Capture the cell that displays the provided text and extract its [X, Y] central coordinate. 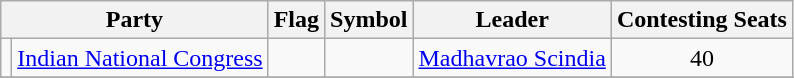
Contesting Seats [702, 20]
Symbol [369, 20]
Flag [296, 20]
Indian National Congress [140, 58]
Leader [512, 20]
40 [702, 58]
Party [134, 20]
Madhavrao Scindia [512, 58]
